Extract the (x, y) coordinate from the center of the cell holding the provided text.  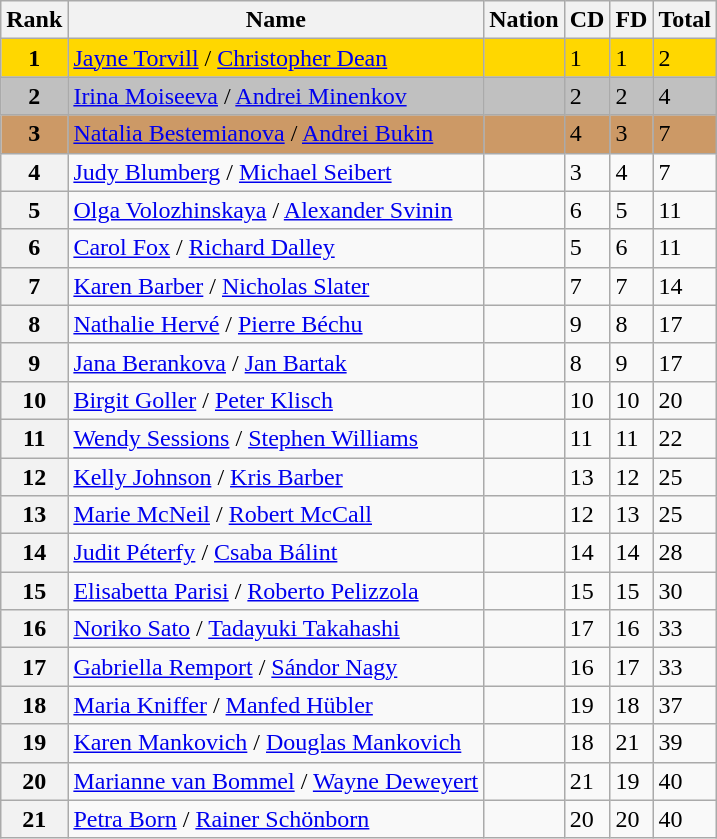
Maria Kniffer / Manfed Hübler (276, 705)
Gabriella Remport / Sándor Nagy (276, 667)
Noriko Sato / Tadayuki Takahashi (276, 629)
37 (685, 705)
Petra Born / Rainer Schönborn (276, 819)
30 (685, 591)
Judit Péterfy / Csaba Bálint (276, 553)
Marianne van Bommel / Wayne Deweyert (276, 781)
Jayne Torvill / Christopher Dean (276, 58)
Jana Berankova / Jan Bartak (276, 362)
Carol Fox / Richard Dalley (276, 248)
FD (632, 20)
Natalia Bestemianova / Andrei Bukin (276, 134)
Irina Moiseeva / Andrei Minenkov (276, 96)
39 (685, 743)
Judy Blumberg / Michael Seibert (276, 172)
Birgit Goller / Peter Klisch (276, 400)
28 (685, 553)
Karen Mankovich / Douglas Mankovich (276, 743)
Kelly Johnson / Kris Barber (276, 477)
Total (685, 20)
Wendy Sessions / Stephen Williams (276, 438)
Olga Volozhinskaya / Alexander Svinin (276, 210)
Nation (524, 20)
Marie McNeil / Robert McCall (276, 515)
22 (685, 438)
Nathalie Hervé / Pierre Béchu (276, 324)
CD (587, 20)
Karen Barber / Nicholas Slater (276, 286)
Elisabetta Parisi / Roberto Pelizzola (276, 591)
Name (276, 20)
Rank (34, 20)
